Provide the (X, Y) coordinate of the cell's center where the given text is located.  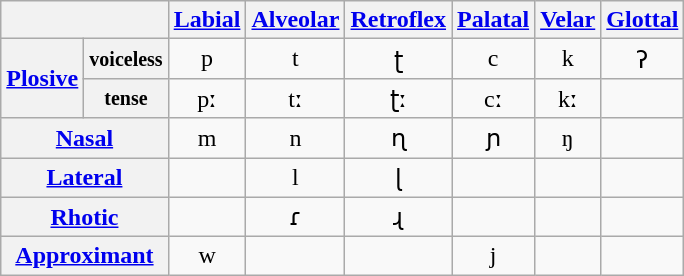
Alveolar (296, 20)
Glottal (642, 20)
w (207, 256)
Plosive (42, 78)
p (207, 59)
k (568, 59)
Velar (568, 20)
ɻ (398, 217)
ŋ (568, 138)
m (207, 138)
Palatal (494, 20)
cː (494, 98)
pː (207, 98)
tense (126, 98)
Nasal (84, 138)
Approximant (84, 256)
t (296, 59)
Rhotic (84, 217)
ɲ (494, 138)
n (296, 138)
ʈ (398, 59)
ʔ (642, 59)
Retroflex (398, 20)
Lateral (84, 178)
ɾ (296, 217)
ɳ (398, 138)
kː (568, 98)
ʈː (398, 98)
c (494, 59)
j (494, 256)
tː (296, 98)
Labial (207, 20)
l (296, 178)
voiceless (126, 59)
ɭ (398, 178)
